Output the [x, y] coordinate of the center of the cell containing the given text.  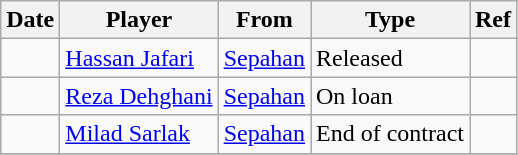
Ref [494, 20]
End of contract [390, 134]
From [264, 20]
Player [139, 20]
Date [30, 20]
Released [390, 58]
On loan [390, 96]
Milad Sarlak [139, 134]
Type [390, 20]
Reza Dehghani [139, 96]
Hassan Jafari [139, 58]
